Identify which cell holds the provided text, then report its [x, y] central coordinate. 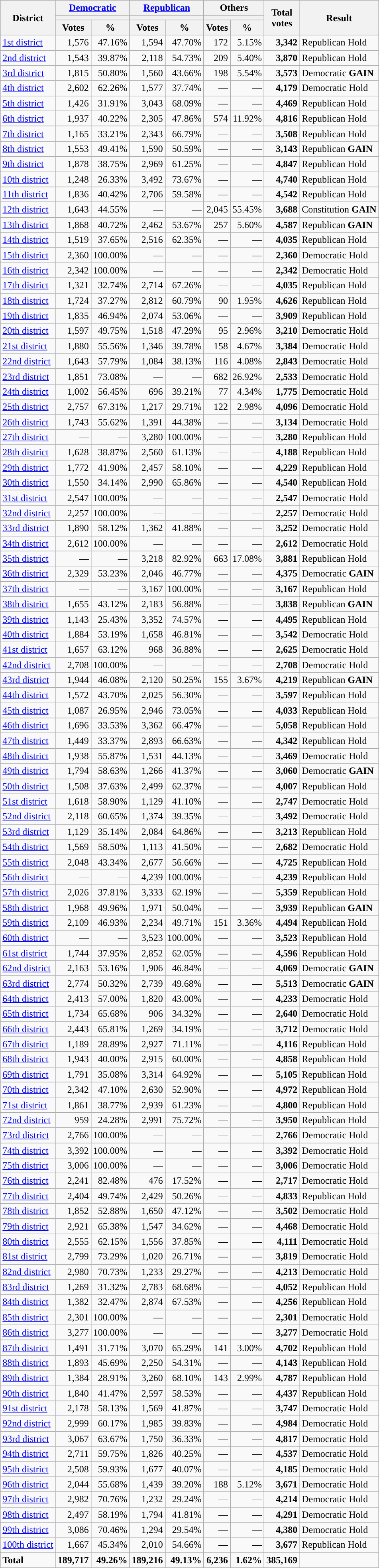
2,717 [282, 1181]
1,346 [147, 346]
33.53% [110, 726]
39.78% [184, 346]
1,084 [147, 361]
49.74% [110, 1196]
64.86% [184, 832]
62.35% [184, 240]
55.68% [110, 1484]
68th district [28, 1059]
1,628 [73, 452]
188 [217, 1484]
98th district [28, 1515]
2,602 [73, 88]
1,391 [147, 422]
4,596 [282, 953]
4,256 [282, 1302]
4,800 [282, 1105]
1,590 [147, 149]
5,513 [282, 984]
77th district [28, 1196]
87th district [28, 1348]
2,462 [147, 225]
Totalvotes [282, 18]
43.00% [184, 999]
13th district [28, 225]
35.14% [110, 832]
2,048 [73, 862]
257 [217, 225]
36th district [28, 574]
4,380 [282, 1530]
4,116 [282, 1044]
2,706 [147, 195]
1,217 [147, 407]
48th district [28, 756]
1,020 [147, 1257]
4,437 [282, 1393]
15th district [28, 255]
21st district [28, 346]
5th district [28, 103]
29.54% [184, 1530]
1,002 [73, 392]
1,971 [147, 908]
24th district [28, 392]
1,294 [147, 1530]
83rd district [28, 1287]
53.23% [110, 574]
57.00% [110, 999]
50.26% [184, 1196]
4,984 [282, 1424]
2,560 [147, 452]
1,362 [147, 528]
60.17% [110, 1424]
1,508 [73, 786]
44th district [28, 695]
88th district [28, 1363]
62nd district [28, 968]
53.06% [184, 316]
65.81% [110, 1029]
4,291 [282, 1515]
10th district [28, 179]
44.38% [184, 422]
1,543 [73, 58]
11.92% [247, 118]
63.67% [110, 1439]
4,816 [282, 118]
47.29% [184, 331]
47.16% [110, 43]
2,026 [73, 892]
2.99% [247, 1378]
4,494 [282, 923]
64.92% [184, 1074]
Republican [167, 8]
26.92% [247, 376]
2,874 [147, 1302]
29.24% [184, 1499]
1,696 [73, 726]
58.90% [110, 801]
65th district [28, 1014]
84th district [28, 1302]
4,587 [282, 225]
92nd district [28, 1424]
1,577 [147, 88]
5.60% [247, 225]
97th district [28, 1499]
1,791 [73, 1074]
141 [217, 1348]
59th district [28, 923]
1,851 [73, 376]
28.91% [110, 1378]
62.26% [110, 88]
3,469 [282, 756]
3,333 [147, 892]
5.40% [247, 58]
1,384 [73, 1378]
47.86% [184, 118]
55.87% [110, 756]
4,033 [282, 710]
73.67% [184, 179]
1,547 [147, 1226]
52nd district [28, 816]
198 [217, 73]
60th district [28, 938]
Constitution GAIN [339, 210]
1,744 [73, 953]
3,342 [282, 43]
1,985 [147, 1424]
1,772 [73, 468]
41st district [28, 649]
34th district [28, 543]
3,677 [282, 1545]
1,572 [73, 695]
6,236 [217, 1560]
2,343 [147, 134]
39.87% [110, 58]
40.07% [184, 1469]
2,915 [147, 1059]
1,658 [147, 634]
24.28% [110, 1120]
37.27% [110, 301]
4,007 [282, 786]
1,667 [73, 1545]
70th district [28, 1090]
2,404 [73, 1196]
4,833 [282, 1196]
66.47% [184, 726]
50.59% [184, 149]
45th district [28, 710]
3,688 [282, 210]
41.10% [184, 801]
2,757 [73, 407]
1,750 [147, 1439]
65.86% [184, 483]
4,972 [282, 1090]
50.25% [184, 680]
155 [217, 680]
17th district [28, 285]
4,069 [282, 968]
4,468 [282, 1226]
1,321 [73, 285]
26.33% [110, 179]
38.77% [110, 1105]
49.68% [184, 984]
1,556 [147, 1241]
58.12% [110, 528]
4,626 [282, 301]
4,052 [282, 1287]
Others [234, 8]
Total [28, 1560]
20th district [28, 331]
3,747 [282, 1409]
1,655 [73, 604]
25th district [28, 407]
4,858 [282, 1059]
1st district [28, 43]
54th district [28, 847]
71.11% [184, 1044]
3,213 [282, 832]
2,025 [147, 695]
36.88% [184, 649]
41.90% [110, 468]
39.21% [184, 392]
29th district [28, 468]
49.26% [110, 1560]
58th district [28, 908]
27th district [28, 437]
2.96% [247, 331]
1,878 [73, 164]
3,260 [147, 1378]
33.37% [110, 741]
Democratic [92, 8]
1,650 [147, 1211]
1,143 [73, 619]
32nd district [28, 513]
46th district [28, 726]
3,542 [282, 634]
1,449 [73, 741]
82nd district [28, 1272]
3,597 [282, 695]
1,560 [147, 73]
69th district [28, 1074]
37.81% [110, 892]
17.08% [247, 559]
93rd district [28, 1439]
54.73% [184, 58]
3,067 [73, 1439]
3,502 [282, 1211]
40.72% [110, 225]
57th district [28, 892]
43.12% [110, 604]
34.19% [184, 1029]
2,927 [147, 1044]
59.93% [110, 1469]
2,946 [147, 710]
73rd district [28, 1135]
26.71% [184, 1257]
36.33% [184, 1439]
65.29% [184, 1348]
38.13% [184, 361]
4,213 [282, 1272]
4.34% [247, 392]
53rd district [28, 832]
1,550 [73, 483]
3,086 [73, 1530]
2,843 [282, 361]
60.79% [184, 301]
49.71% [184, 923]
58.53% [184, 1393]
43.34% [110, 862]
37.95% [110, 953]
3,210 [282, 331]
18th district [28, 301]
3,881 [282, 559]
89th district [28, 1378]
1,734 [73, 1014]
2,183 [147, 604]
1,594 [147, 43]
2,799 [73, 1257]
2,163 [73, 968]
2,711 [73, 1454]
56.66% [184, 862]
2,178 [73, 1409]
57.79% [110, 361]
1,382 [73, 1302]
4.67% [247, 346]
2,305 [147, 118]
31.71% [110, 1348]
2,852 [147, 953]
3,060 [282, 771]
2,533 [282, 376]
60.65% [110, 816]
2,010 [147, 1545]
2,597 [147, 1393]
29.71% [184, 407]
58.50% [110, 847]
4,179 [282, 88]
1,266 [147, 771]
2,630 [147, 1090]
2,682 [282, 847]
49.75% [110, 331]
82.92% [184, 559]
55th district [28, 862]
1,820 [147, 999]
2,982 [73, 1499]
44.55% [110, 210]
3,870 [282, 58]
2,990 [147, 483]
26th district [28, 422]
16th district [28, 270]
14th district [28, 240]
40.25% [184, 1454]
4,229 [282, 468]
34.32% [184, 1014]
2,640 [282, 1014]
2,739 [147, 984]
37th district [28, 589]
2,921 [73, 1226]
1,597 [73, 331]
44.13% [184, 756]
72nd district [28, 1120]
1,826 [147, 1454]
67.31% [110, 407]
2,413 [73, 999]
56th district [28, 877]
55.56% [110, 346]
2,497 [73, 1515]
23rd district [28, 376]
40.22% [110, 118]
968 [147, 649]
2,429 [147, 1196]
49.96% [110, 908]
33rd district [28, 528]
District [28, 18]
1,232 [147, 1499]
2,044 [73, 1484]
17.52% [184, 1181]
3,043 [147, 103]
51st district [28, 801]
95th district [28, 1469]
3,909 [282, 316]
70.46% [110, 1530]
4,342 [282, 741]
80th district [28, 1241]
1,087 [73, 710]
45.69% [110, 1363]
34.14% [110, 483]
189,216 [147, 1560]
1,775 [282, 392]
574 [217, 118]
79th district [28, 1226]
2,329 [73, 574]
3,573 [282, 73]
1,531 [147, 756]
1,724 [73, 301]
38.87% [110, 452]
31st district [28, 498]
1,937 [73, 118]
2,109 [73, 923]
68.09% [184, 103]
40.42% [110, 195]
65.68% [110, 1014]
50.80% [110, 73]
43.70% [110, 695]
61.13% [184, 452]
2,939 [147, 1105]
2,677 [147, 862]
37.63% [110, 786]
3,134 [282, 422]
122 [217, 407]
58.13% [110, 1409]
1,248 [73, 179]
2,774 [73, 984]
95 [217, 331]
96th district [28, 1484]
40th district [28, 634]
55.45% [247, 210]
2.98% [247, 407]
4,469 [282, 103]
35th district [28, 559]
3,939 [282, 908]
1,165 [73, 134]
28.89% [110, 1044]
41.47% [110, 1393]
4,540 [282, 483]
4,214 [282, 1499]
3,218 [147, 559]
8th district [28, 149]
63.12% [110, 649]
43rd district [28, 680]
2,499 [147, 786]
4,143 [282, 1363]
49th district [28, 771]
39th district [28, 619]
63rd district [28, 984]
50.04% [184, 908]
2,980 [73, 1272]
1,618 [73, 801]
4,537 [282, 1454]
61.23% [184, 1105]
71st district [28, 1105]
1.62% [247, 1560]
1,968 [73, 908]
30th district [28, 483]
189,717 [73, 1560]
47.70% [184, 43]
1,189 [73, 1044]
29.27% [184, 1272]
1,374 [147, 816]
3,143 [282, 149]
66th district [28, 1029]
158 [217, 346]
2,457 [147, 468]
1,519 [73, 240]
4,233 [282, 999]
62.15% [110, 1241]
40.00% [110, 1059]
143 [217, 1378]
3,070 [147, 1348]
4,787 [282, 1378]
55.62% [110, 422]
5,058 [282, 726]
682 [217, 376]
1,439 [147, 1484]
1,518 [147, 331]
1,426 [73, 103]
75th district [28, 1166]
3.00% [247, 1348]
39.83% [184, 1424]
2,991 [147, 1120]
2nd district [28, 58]
59.75% [110, 1454]
46.77% [184, 574]
1,553 [73, 149]
58.63% [110, 771]
3,712 [282, 1029]
2,074 [147, 316]
56.30% [184, 695]
3,252 [282, 528]
1,880 [73, 346]
4,096 [282, 407]
59.58% [184, 195]
74.57% [184, 619]
2,812 [147, 301]
66.79% [184, 134]
2,969 [147, 164]
151 [217, 923]
46.84% [184, 968]
62.05% [184, 953]
4,740 [282, 179]
9th district [28, 164]
5.15% [247, 43]
61st district [28, 953]
3.67% [247, 680]
54.31% [184, 1363]
61.25% [184, 164]
53.16% [110, 968]
385,169 [282, 1560]
3,314 [147, 1074]
67.26% [184, 285]
22nd district [28, 361]
5,359 [282, 892]
2,045 [217, 210]
78th district [28, 1211]
65.38% [110, 1226]
476 [147, 1181]
5.12% [247, 1484]
47.12% [184, 1211]
68.10% [184, 1378]
54.66% [184, 1545]
3,508 [282, 134]
37.85% [184, 1241]
1,861 [73, 1105]
4,817 [282, 1439]
41.88% [184, 528]
2,783 [147, 1287]
1,657 [73, 649]
73.05% [184, 710]
1,113 [147, 847]
91st district [28, 1409]
26.95% [110, 710]
34.62% [184, 1226]
696 [147, 392]
19th district [28, 316]
2,241 [73, 1181]
58.19% [110, 1515]
46.93% [110, 923]
Result [339, 18]
116 [217, 361]
1,852 [73, 1211]
1.95% [247, 301]
2,625 [282, 649]
1,815 [73, 73]
2,516 [147, 240]
1,868 [73, 225]
6th district [28, 118]
2,714 [147, 285]
663 [217, 559]
74th district [28, 1150]
58.10% [184, 468]
99th district [28, 1530]
43.66% [184, 73]
11th district [28, 195]
906 [147, 1014]
5.54% [247, 73]
33.21% [110, 134]
2,555 [73, 1241]
31.91% [110, 103]
1,944 [73, 680]
3,362 [147, 726]
37.74% [184, 88]
76th district [28, 1181]
37.65% [110, 240]
38.75% [110, 164]
1,677 [147, 1469]
4,219 [282, 680]
39.20% [184, 1484]
1,943 [73, 1059]
35.08% [110, 1074]
4,847 [282, 164]
82.48% [110, 1181]
67.53% [184, 1302]
94th district [28, 1454]
86th district [28, 1332]
209 [217, 58]
53.19% [110, 634]
90th district [28, 1393]
3,838 [282, 604]
4,375 [282, 574]
1,835 [73, 316]
3rd district [28, 73]
53.67% [184, 225]
38th district [28, 604]
1,491 [73, 1348]
49.13% [184, 1560]
2,234 [147, 923]
62.19% [184, 892]
1,906 [147, 968]
4,542 [282, 195]
47.10% [110, 1090]
3,384 [282, 346]
52.90% [184, 1090]
62.37% [184, 786]
2,250 [147, 1363]
77 [217, 392]
2,747 [282, 801]
2,046 [147, 574]
2,508 [73, 1469]
1,840 [73, 1393]
41.87% [184, 1409]
4,702 [282, 1348]
1,938 [73, 756]
7th district [28, 134]
100th district [28, 1545]
64th district [28, 999]
70.73% [110, 1272]
1,893 [73, 1363]
31.32% [110, 1287]
1,836 [73, 195]
1,743 [73, 422]
32.47% [110, 1302]
66.63% [184, 741]
46.08% [110, 680]
56.45% [110, 392]
2,443 [73, 1029]
68.68% [184, 1287]
3,671 [282, 1484]
2,120 [147, 680]
1,233 [147, 1272]
25.43% [110, 619]
67th district [28, 1044]
46.81% [184, 634]
52.88% [110, 1211]
4,188 [282, 452]
85th district [28, 1317]
2,084 [147, 832]
41.81% [184, 1515]
12th district [28, 210]
60.00% [184, 1059]
3,950 [282, 1120]
2,999 [73, 1424]
50th district [28, 786]
4th district [28, 88]
2,893 [147, 741]
41.37% [184, 771]
4,495 [282, 619]
70.76% [110, 1499]
47th district [28, 741]
3,819 [282, 1257]
1,884 [73, 634]
4,185 [282, 1469]
28th district [28, 452]
90 [217, 301]
39.35% [184, 816]
42nd district [28, 665]
46.94% [110, 316]
50.32% [110, 984]
75.72% [184, 1120]
45.34% [110, 1545]
4,725 [282, 862]
172 [217, 43]
4.08% [247, 361]
56.88% [184, 604]
73.29% [110, 1257]
73.08% [110, 376]
5,105 [282, 1074]
959 [73, 1120]
3,352 [147, 619]
3.36% [247, 923]
81st district [28, 1257]
41.50% [184, 847]
1,890 [73, 528]
1,576 [73, 43]
32.74% [110, 285]
49.41% [110, 149]
4,111 [282, 1241]
